Locate the cell with the specified text and output its (X, Y) center coordinate. 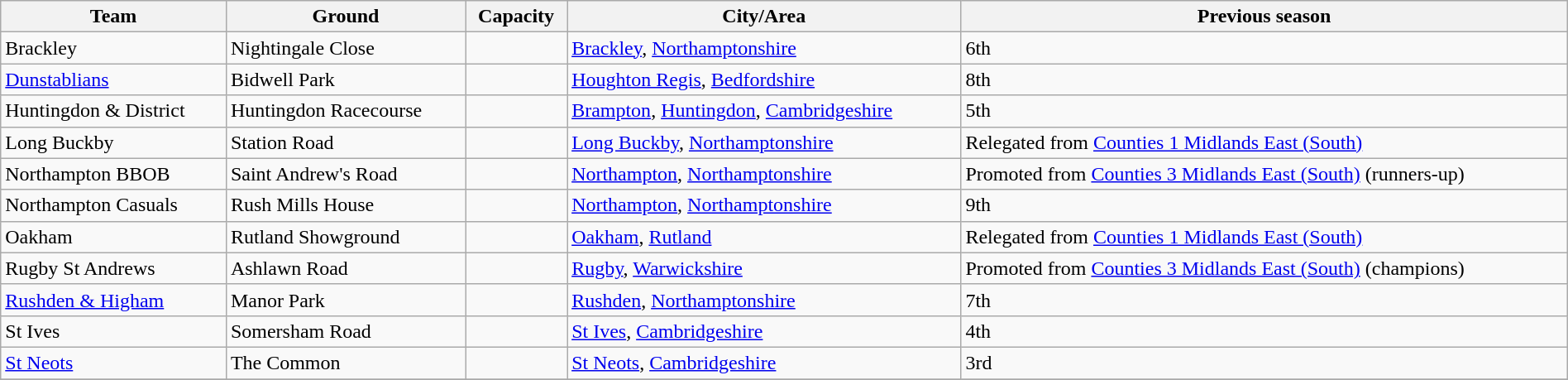
Rutland Showground (346, 237)
5th (1264, 111)
Rushden, Northamptonshire (764, 300)
St Ives, Cambridgeshire (764, 331)
St Ives (114, 331)
Huntingdon & District (114, 111)
Bidwell Park (346, 79)
Dunstablians (114, 79)
St Neots (114, 363)
St Neots, Cambridgeshire (764, 363)
Rush Mills House (346, 205)
Team (114, 17)
6th (1264, 48)
Nightingale Close (346, 48)
Oakham (114, 237)
Station Road (346, 142)
Manor Park (346, 300)
Brampton, Huntingdon, Cambridgeshire (764, 111)
Northampton BBOB (114, 174)
Capacity (516, 17)
9th (1264, 205)
8th (1264, 79)
7th (1264, 300)
Northampton Casuals (114, 205)
Oakham, Rutland (764, 237)
Ground (346, 17)
Rushden & Higham (114, 300)
Long Buckby (114, 142)
Houghton Regis, Bedfordshire (764, 79)
Rugby St Andrews (114, 268)
Somersham Road (346, 331)
Brackley, Northamptonshire (764, 48)
Promoted from Counties 3 Midlands East (South) (champions) (1264, 268)
Promoted from Counties 3 Midlands East (South) (runners-up) (1264, 174)
3rd (1264, 363)
4th (1264, 331)
City/Area (764, 17)
Rugby, Warwickshire (764, 268)
Brackley (114, 48)
Huntingdon Racecourse (346, 111)
Previous season (1264, 17)
The Common (346, 363)
Ashlawn Road (346, 268)
Long Buckby, Northamptonshire (764, 142)
Saint Andrew's Road (346, 174)
